Find where the given text appears and provide that cell's center as [X, Y] coordinate. 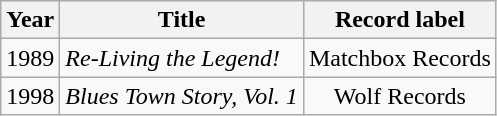
Blues Town Story, Vol. 1 [182, 96]
Year [30, 20]
1989 [30, 58]
Re-Living the Legend! [182, 58]
Record label [400, 20]
Title [182, 20]
Matchbox Records [400, 58]
1998 [30, 96]
Wolf Records [400, 96]
